Output the [X, Y] coordinate of the center of the cell containing the given text.  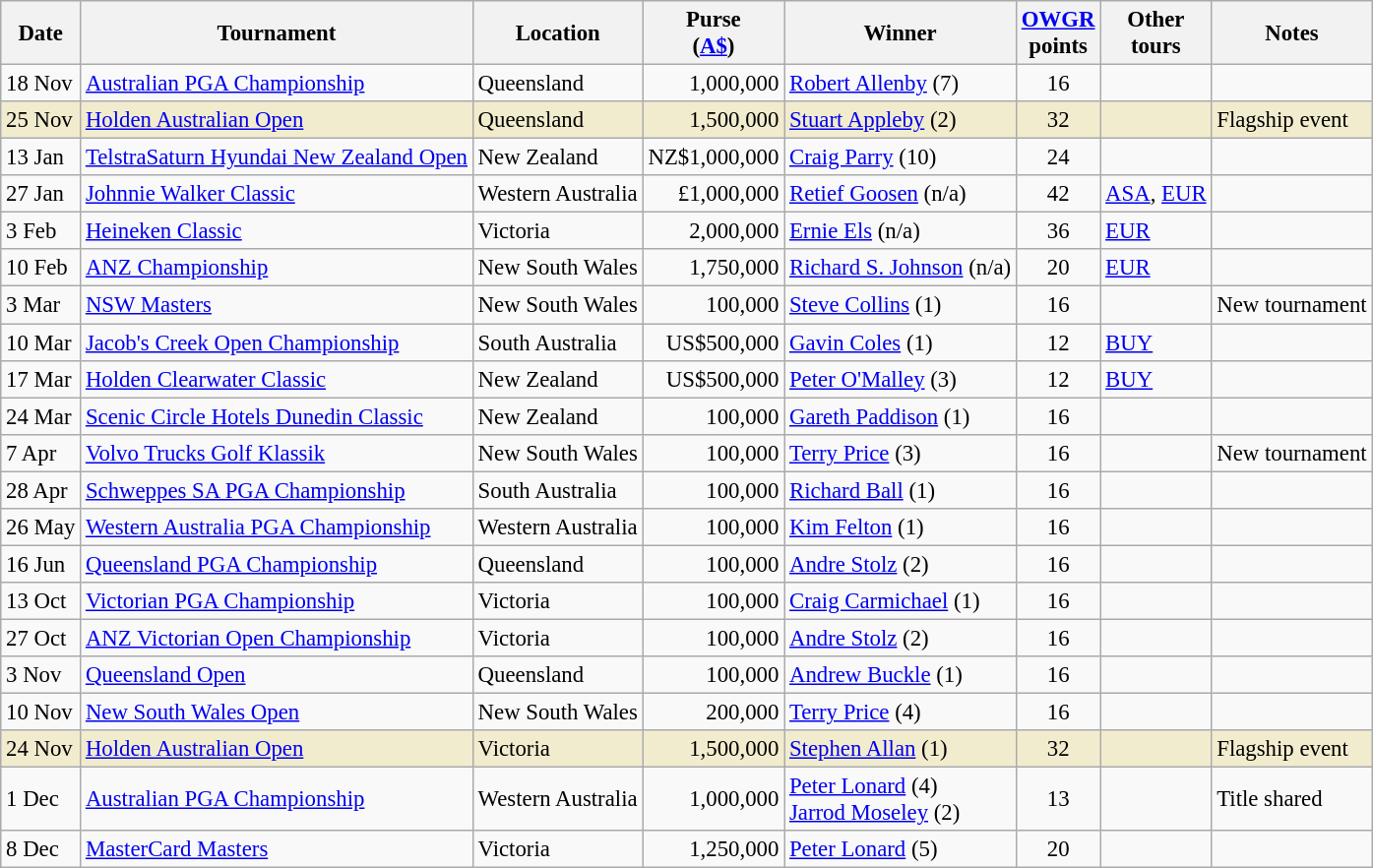
Location [557, 33]
26 May [41, 527]
ASA, EUR [1155, 194]
ANZ Victorian Open Championship [278, 638]
10 Mar [41, 342]
OWGRpoints [1057, 33]
3 Nov [41, 675]
Purse(A$) [713, 33]
3 Feb [41, 231]
Queensland PGA Championship [278, 564]
Scenic Circle Hotels Dunedin Classic [278, 416]
Gareth Paddison (1) [901, 416]
Ernie Els (n/a) [901, 231]
Schweppes SA PGA Championship [278, 490]
18 Nov [41, 84]
10 Feb [41, 269]
Richard S. Johnson (n/a) [901, 269]
Steve Collins (1) [901, 305]
Title shared [1291, 799]
Western Australia PGA Championship [278, 527]
2,000,000 [713, 231]
Gavin Coles (1) [901, 342]
Date [41, 33]
24 [1057, 157]
MasterCard Masters [278, 849]
25 Nov [41, 120]
24 Mar [41, 416]
13 [1057, 799]
10 Nov [41, 713]
Jacob's Creek Open Championship [278, 342]
Retief Goosen (n/a) [901, 194]
Robert Allenby (7) [901, 84]
Craig Carmichael (1) [901, 601]
27 Oct [41, 638]
Richard Ball (1) [901, 490]
Stuart Appleby (2) [901, 120]
13 Jan [41, 157]
7 Apr [41, 453]
Victorian PGA Championship [278, 601]
24 Nov [41, 749]
NSW Masters [278, 305]
42 [1057, 194]
Tournament [278, 33]
Craig Parry (10) [901, 157]
16 Jun [41, 564]
TelstraSaturn Hyundai New Zealand Open [278, 157]
3 Mar [41, 305]
8 Dec [41, 849]
Peter O'Malley (3) [901, 379]
1,750,000 [713, 269]
Notes [1291, 33]
Peter Lonard (4) Jarrod Moseley (2) [901, 799]
27 Jan [41, 194]
Queensland Open [278, 675]
ANZ Championship [278, 269]
36 [1057, 231]
1 Dec [41, 799]
Johnnie Walker Classic [278, 194]
Andrew Buckle (1) [901, 675]
Volvo Trucks Golf Klassik [278, 453]
1,250,000 [713, 849]
13 Oct [41, 601]
Othertours [1155, 33]
New South Wales Open [278, 713]
17 Mar [41, 379]
Heineken Classic [278, 231]
Kim Felton (1) [901, 527]
Peter Lonard (5) [901, 849]
NZ$1,000,000 [713, 157]
Holden Clearwater Classic [278, 379]
Terry Price (3) [901, 453]
Terry Price (4) [901, 713]
Winner [901, 33]
200,000 [713, 713]
£1,000,000 [713, 194]
28 Apr [41, 490]
Stephen Allan (1) [901, 749]
